Output the (x, y) coordinate of the center of the cell containing the given text.  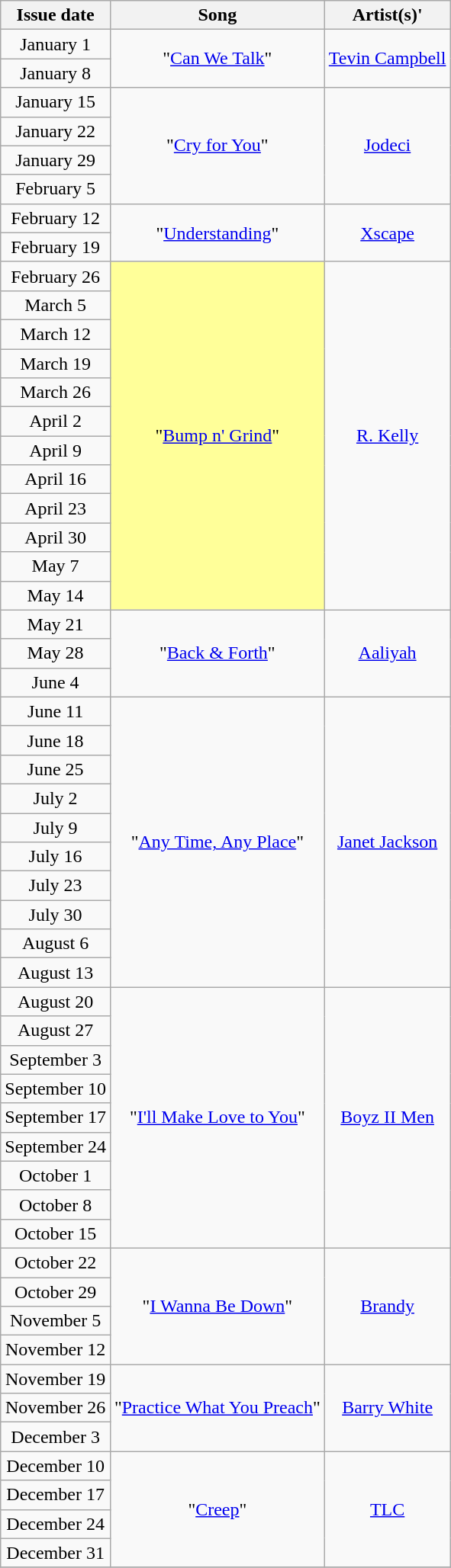
January 8 (56, 73)
"Can We Talk" (217, 59)
July 2 (56, 798)
January 29 (56, 160)
September 17 (56, 1117)
December 3 (56, 1437)
January 22 (56, 131)
Xscape (388, 232)
September 3 (56, 1060)
July 30 (56, 915)
March 19 (56, 364)
May 28 (56, 653)
Brandy (388, 1306)
November 26 (56, 1408)
Issue date (56, 15)
Jodeci (388, 146)
Aaliyah (388, 653)
July 9 (56, 827)
June 25 (56, 769)
"I Wanna Be Down" (217, 1306)
April 2 (56, 422)
October 29 (56, 1292)
May 21 (56, 624)
December 10 (56, 1466)
May 14 (56, 595)
October 22 (56, 1262)
January 1 (56, 44)
January 15 (56, 102)
December 17 (56, 1495)
"Bump n' Grind" (217, 436)
June 11 (56, 711)
September 10 (56, 1089)
April 23 (56, 508)
February 19 (56, 247)
Tevin Campbell (388, 59)
February 12 (56, 218)
"Cry for You" (217, 146)
March 5 (56, 305)
December 31 (56, 1553)
July 23 (56, 886)
R. Kelly (388, 436)
February 26 (56, 276)
March 26 (56, 393)
June 18 (56, 740)
Janet Jackson (388, 842)
February 5 (56, 189)
April 16 (56, 479)
Boyz II Men (388, 1117)
April 9 (56, 451)
"Creep" (217, 1509)
November 12 (56, 1350)
August 27 (56, 1031)
"Practice What You Preach" (217, 1408)
Artist(s)' (388, 15)
TLC (388, 1509)
June 4 (56, 682)
October 8 (56, 1204)
November 5 (56, 1321)
Barry White (388, 1408)
October 15 (56, 1233)
August 13 (56, 973)
October 1 (56, 1175)
August 6 (56, 944)
"Any Time, Any Place" (217, 842)
Song (217, 15)
"I'll Make Love to You" (217, 1117)
December 24 (56, 1524)
April 30 (56, 537)
September 24 (56, 1146)
May 7 (56, 566)
March 12 (56, 334)
"Understanding" (217, 232)
July 16 (56, 857)
August 20 (56, 1002)
November 19 (56, 1379)
"Back & Forth" (217, 653)
